Return (x, y) of the center of cell containing provided text 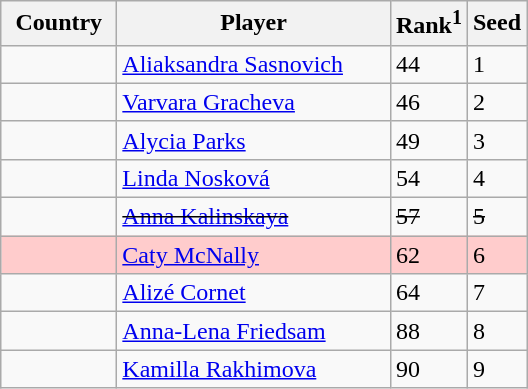
Anna-Lena Friedsam (254, 331)
1 (496, 64)
62 (428, 255)
88 (428, 331)
8 (496, 331)
Kamilla Rakhimova (254, 369)
7 (496, 293)
Alycia Parks (254, 140)
2 (496, 102)
Linda Nosková (254, 178)
9 (496, 369)
Player (254, 24)
Varvara Gracheva (254, 102)
3 (496, 140)
54 (428, 178)
46 (428, 102)
57 (428, 217)
5 (496, 217)
Aliaksandra Sasnovich (254, 64)
Rank1 (428, 24)
6 (496, 255)
49 (428, 140)
Country (59, 24)
64 (428, 293)
Seed (496, 24)
Caty McNally (254, 255)
Alizé Cornet (254, 293)
4 (496, 178)
Anna Kalinskaya (254, 217)
44 (428, 64)
90 (428, 369)
